For the text-containing cell, return its midpoint in (X, Y) coordinate format. 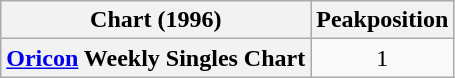
Peakposition (382, 20)
1 (382, 58)
Chart (1996) (156, 20)
Oricon Weekly Singles Chart (156, 58)
